Pinpoint the cell where the given text exists, returning its [X, Y] midpoint coordinate. 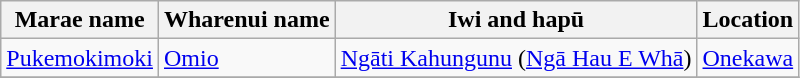
Pukemokimoki [80, 58]
Iwi and hapū [516, 20]
Ngāti Kahungunu (Ngā Hau E Whā) [516, 58]
Marae name [80, 20]
Wharenui name [246, 20]
Omio [246, 58]
Onekawa [748, 58]
Location [748, 20]
